Extract the [x, y] coordinate from the center of the cell holding the provided text.  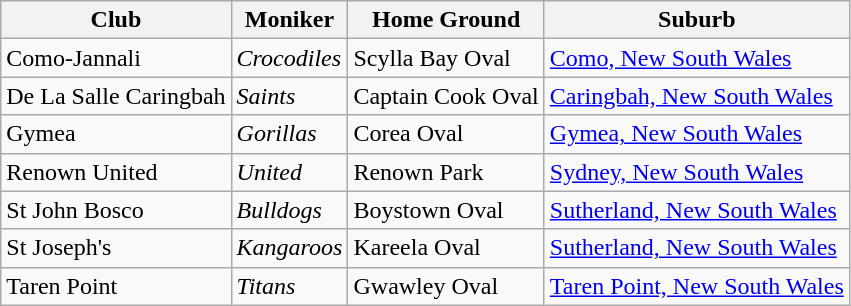
Renown United [116, 172]
Bulldogs [290, 210]
Moniker [290, 20]
Kareela Oval [446, 248]
Suburb [696, 20]
Renown Park [446, 172]
Boystown Oval [446, 210]
St John Bosco [116, 210]
Sydney, New South Wales [696, 172]
Captain Cook Oval [446, 96]
Gymea, New South Wales [696, 134]
De La Salle Caringbah [116, 96]
Gorillas [290, 134]
Crocodiles [290, 58]
Como, New South Wales [696, 58]
Gymea [116, 134]
Saints [290, 96]
Gwawley Oval [446, 286]
Caringbah, New South Wales [696, 96]
Scylla Bay Oval [446, 58]
Taren Point [116, 286]
St Joseph's [116, 248]
Kangaroos [290, 248]
Taren Point, New South Wales [696, 286]
Como-Jannali [116, 58]
Titans [290, 286]
Club [116, 20]
United [290, 172]
Home Ground [446, 20]
Corea Oval [446, 134]
